Scan for the cell matching the given text and deliver its (x, y) coordinate at center. 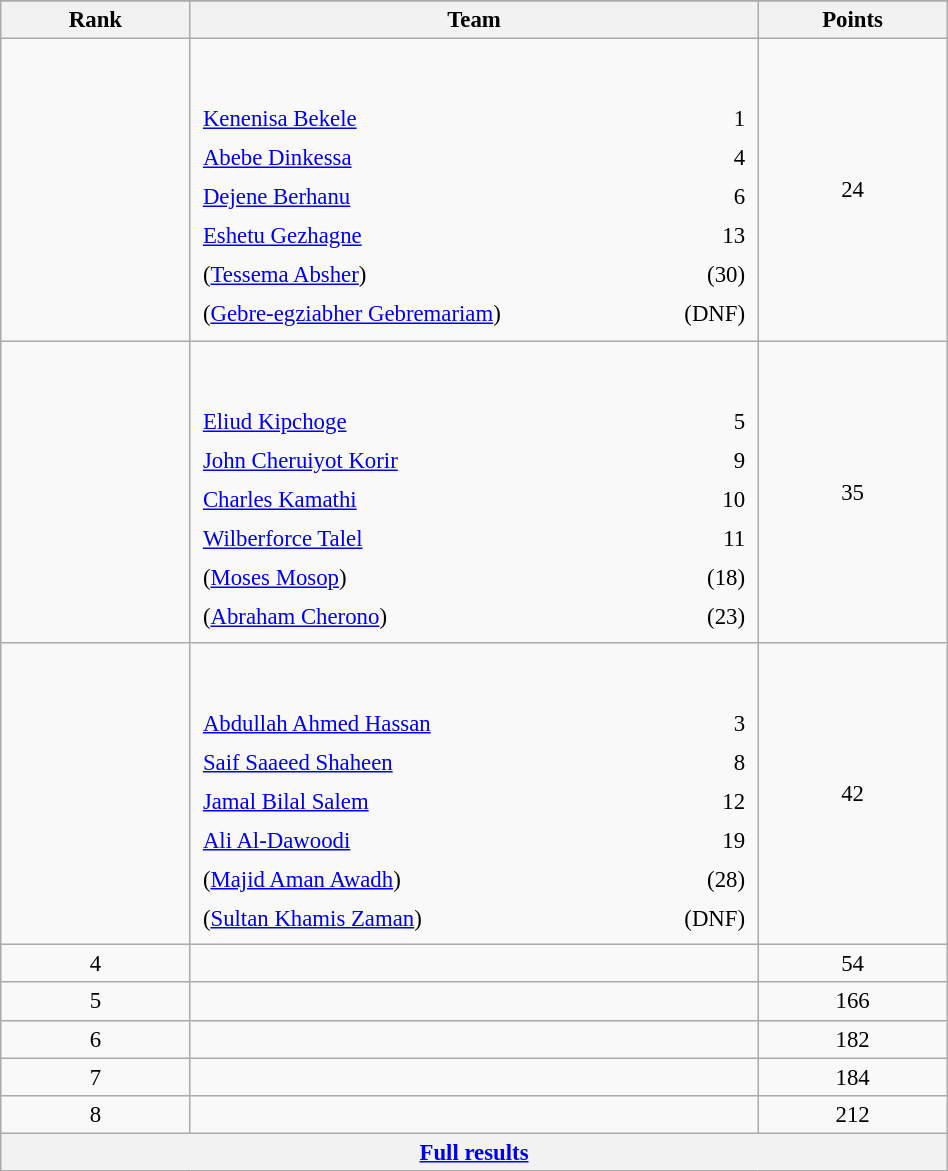
24 (852, 190)
Points (852, 20)
3 (688, 723)
9 (698, 460)
Kenenisa Bekele 1 Abebe Dinkessa 4 Dejene Berhanu 6 Eshetu Gezhagne 13 (Tessema Absher) (30) (Gebre-egziabher Gebremariam) (DNF) (474, 190)
184 (852, 1077)
7 (96, 1077)
13 (699, 236)
Saif Saaeed Shaheen (410, 762)
(Majid Aman Awadh) (410, 880)
Rank (96, 20)
11 (698, 538)
Charles Kamathi (421, 499)
212 (852, 1114)
Kenenisa Bekele (422, 119)
10 (698, 499)
Abebe Dinkessa (422, 158)
Wilberforce Talel (421, 538)
(Gebre-egziabher Gebremariam) (422, 314)
Jamal Bilal Salem (410, 801)
Dejene Berhanu (422, 197)
(23) (698, 616)
Full results (474, 1152)
(Sultan Khamis Zaman) (410, 919)
Eliud Kipchoge (421, 421)
Abdullah Ahmed Hassan 3 Saif Saaeed Shaheen 8 Jamal Bilal Salem 12 Ali Al-Dawoodi 19 (Majid Aman Awadh) (28) (Sultan Khamis Zaman) (DNF) (474, 794)
(Tessema Absher) (422, 275)
(18) (698, 577)
35 (852, 492)
19 (688, 840)
182 (852, 1039)
1 (699, 119)
(Moses Mosop) (421, 577)
42 (852, 794)
Eliud Kipchoge 5 John Cheruiyot Korir 9 Charles Kamathi 10 Wilberforce Talel 11 (Moses Mosop) (18) (Abraham Cherono) (23) (474, 492)
Ali Al-Dawoodi (410, 840)
(30) (699, 275)
Team (474, 20)
Abdullah Ahmed Hassan (410, 723)
Eshetu Gezhagne (422, 236)
166 (852, 1002)
John Cheruiyot Korir (421, 460)
(Abraham Cherono) (421, 616)
12 (688, 801)
54 (852, 964)
(28) (688, 880)
